Provide the (X, Y) coordinate of the cell's center where the given text is located.  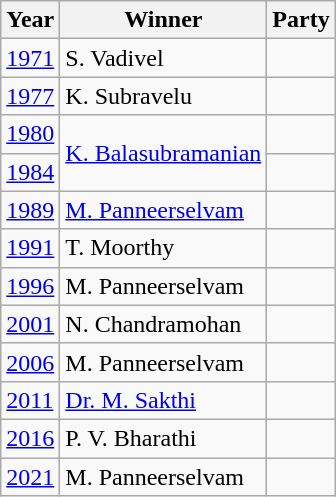
1980 (30, 134)
2021 (30, 477)
T. Moorthy (164, 248)
1971 (30, 58)
Winner (164, 20)
2011 (30, 400)
K. Balasubramanian (164, 153)
P. V. Bharathi (164, 438)
Year (30, 20)
Dr. M. Sakthi (164, 400)
1996 (30, 286)
Party (301, 20)
2001 (30, 324)
1989 (30, 210)
N. Chandramohan (164, 324)
K. Subravelu (164, 96)
1984 (30, 172)
1991 (30, 248)
S. Vadivel (164, 58)
2006 (30, 362)
2016 (30, 438)
1977 (30, 96)
